Return the [x, y] coordinate for the center point of the cell that contains the specified text.  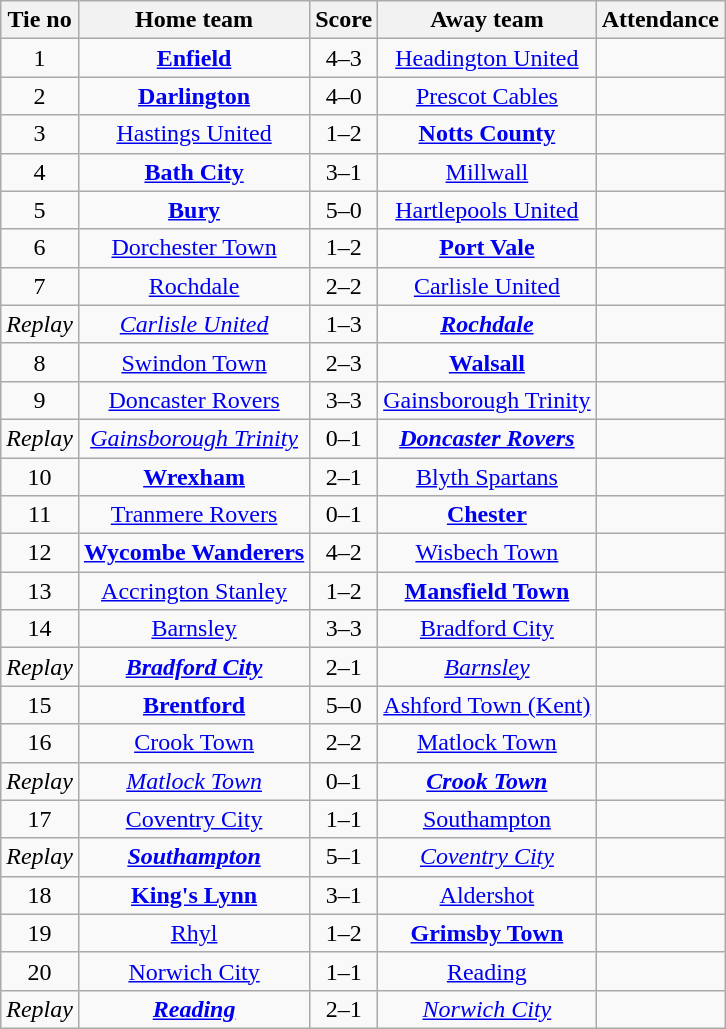
Accrington Stanley [194, 591]
Mansfield Town [487, 591]
Enfield [194, 58]
5 [40, 210]
4–2 [344, 553]
Wycombe Wanderers [194, 553]
2–3 [344, 362]
3 [40, 134]
Millwall [487, 172]
Notts County [487, 134]
14 [40, 629]
Walsall [487, 362]
18 [40, 895]
Ashford Town (Kent) [487, 705]
6 [40, 248]
Darlington [194, 96]
Tie no [40, 20]
Away team [487, 20]
Wisbech Town [487, 553]
7 [40, 286]
Brentford [194, 705]
10 [40, 477]
Port Vale [487, 248]
Rhyl [194, 933]
Aldershot [487, 895]
Bath City [194, 172]
Hastings United [194, 134]
1–3 [344, 324]
Grimsby Town [487, 933]
20 [40, 971]
4 [40, 172]
Home team [194, 20]
8 [40, 362]
Prescot Cables [487, 96]
11 [40, 515]
Chester [487, 515]
1 [40, 58]
12 [40, 553]
Blyth Spartans [487, 477]
Wrexham [194, 477]
13 [40, 591]
4–3 [344, 58]
16 [40, 743]
Tranmere Rovers [194, 515]
Hartlepools United [487, 210]
Swindon Town [194, 362]
Bury [194, 210]
4–0 [344, 96]
2 [40, 96]
9 [40, 400]
King's Lynn [194, 895]
Dorchester Town [194, 248]
Score [344, 20]
5–1 [344, 857]
17 [40, 819]
15 [40, 705]
Headington United [487, 58]
Attendance [660, 20]
19 [40, 933]
